Return [x, y] of the center of cell containing provided text 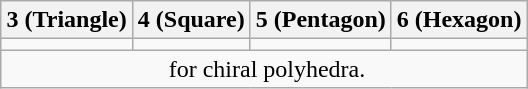
3 (Triangle) [66, 20]
4 (Square) [191, 20]
6 (Hexagon) [459, 20]
for chiral polyhedra. [264, 69]
5 (Pentagon) [320, 20]
